Locate the cell with the specified text and output its [x, y] center coordinate. 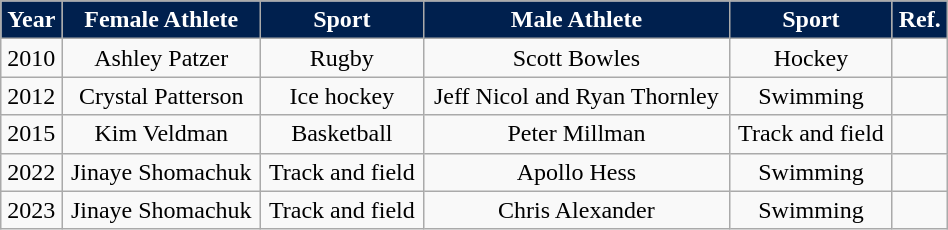
2022 [32, 172]
Basketball [342, 134]
Jeff Nicol and Ryan Thornley [576, 96]
Peter Millman [576, 134]
Apollo Hess [576, 172]
Ref. [920, 20]
Chris Alexander [576, 210]
Scott Bowles [576, 58]
Rugby [342, 58]
Kim Veldman [162, 134]
Crystal Patterson [162, 96]
Year [32, 20]
2012 [32, 96]
Male Athlete [576, 20]
2010 [32, 58]
Female Athlete [162, 20]
2023 [32, 210]
Ice hockey [342, 96]
Hockey [812, 58]
Ashley Patzer [162, 58]
2015 [32, 134]
